Identify which cell holds the provided text, then report its [x, y] central coordinate. 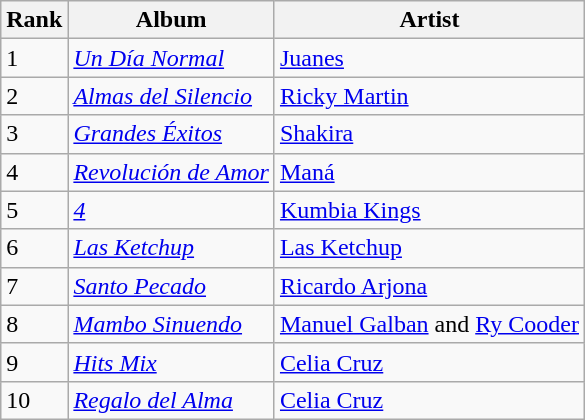
Grandes Éxitos [172, 134]
Mambo Sinuendo [172, 324]
Juanes [429, 58]
6 [34, 248]
Ricardo Arjona [429, 286]
5 [34, 210]
Manuel Galban and Ry Cooder [429, 324]
Hits Mix [172, 362]
10 [34, 400]
Regalo del Alma [172, 400]
Kumbia Kings [429, 210]
Rank [34, 20]
Album [172, 20]
9 [34, 362]
Shakira [429, 134]
Un Día Normal [172, 58]
7 [34, 286]
Ricky Martin [429, 96]
Santo Pecado [172, 286]
2 [34, 96]
Maná [429, 172]
8 [34, 324]
Artist [429, 20]
1 [34, 58]
Revolución de Amor [172, 172]
3 [34, 134]
Almas del Silencio [172, 96]
